Pinpoint the cell where the given text exists, returning its (X, Y) midpoint coordinate. 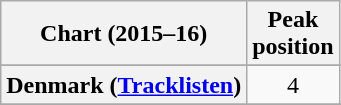
Chart (2015–16) (124, 34)
Peak position (293, 34)
Denmark (Tracklisten) (124, 85)
4 (293, 85)
